Find where the given text appears and provide that cell's center as [x, y] coordinate. 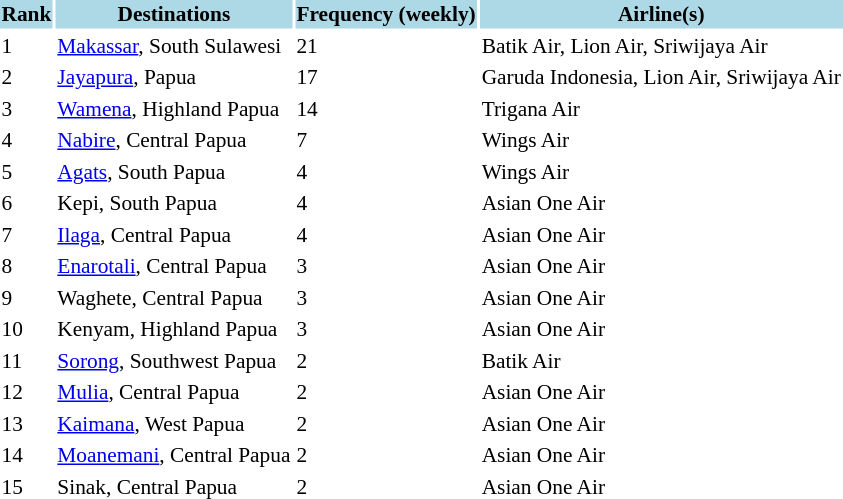
13 [26, 424]
21 [386, 46]
Mulia, Central Papua [174, 392]
Nabire, Central Papua [174, 140]
6 [26, 203]
17 [386, 77]
Jayapura, Papua [174, 77]
Frequency (weekly) [386, 14]
Moanemani, Central Papua [174, 455]
5 [26, 172]
Makassar, South Sulawesi [174, 46]
12 [26, 392]
Enarotali, Central Papua [174, 266]
Kenyam, Highland Papua [174, 329]
Agats, South Papua [174, 172]
Batik Air [661, 360]
Batik Air, Lion Air, Sriwijaya Air [661, 46]
Airline(s) [661, 14]
Trigana Air [661, 108]
9 [26, 298]
10 [26, 329]
Kaimana, West Papua [174, 424]
11 [26, 360]
1 [26, 46]
8 [26, 266]
Kepi, South Papua [174, 203]
Waghete, Central Papua [174, 298]
Sorong, Southwest Papua [174, 360]
Destinations [174, 14]
Wamena, Highland Papua [174, 108]
Rank [26, 14]
Ilaga, Central Papua [174, 234]
Garuda Indonesia, Lion Air, Sriwijaya Air [661, 77]
